Return (x, y) of the center of cell containing provided text 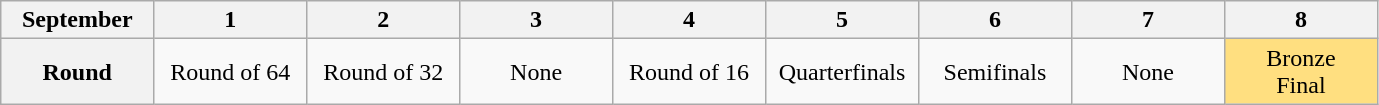
Round of 64 (230, 72)
7 (1148, 20)
Round of 32 (384, 72)
1 (230, 20)
Semifinals (994, 72)
3 (536, 20)
5 (842, 20)
2 (384, 20)
8 (1300, 20)
6 (994, 20)
BronzeFinal (1300, 72)
September (78, 20)
Round (78, 72)
Quarterfinals (842, 72)
4 (690, 20)
Round of 16 (690, 72)
